Return (X, Y) of the center of cell containing provided text 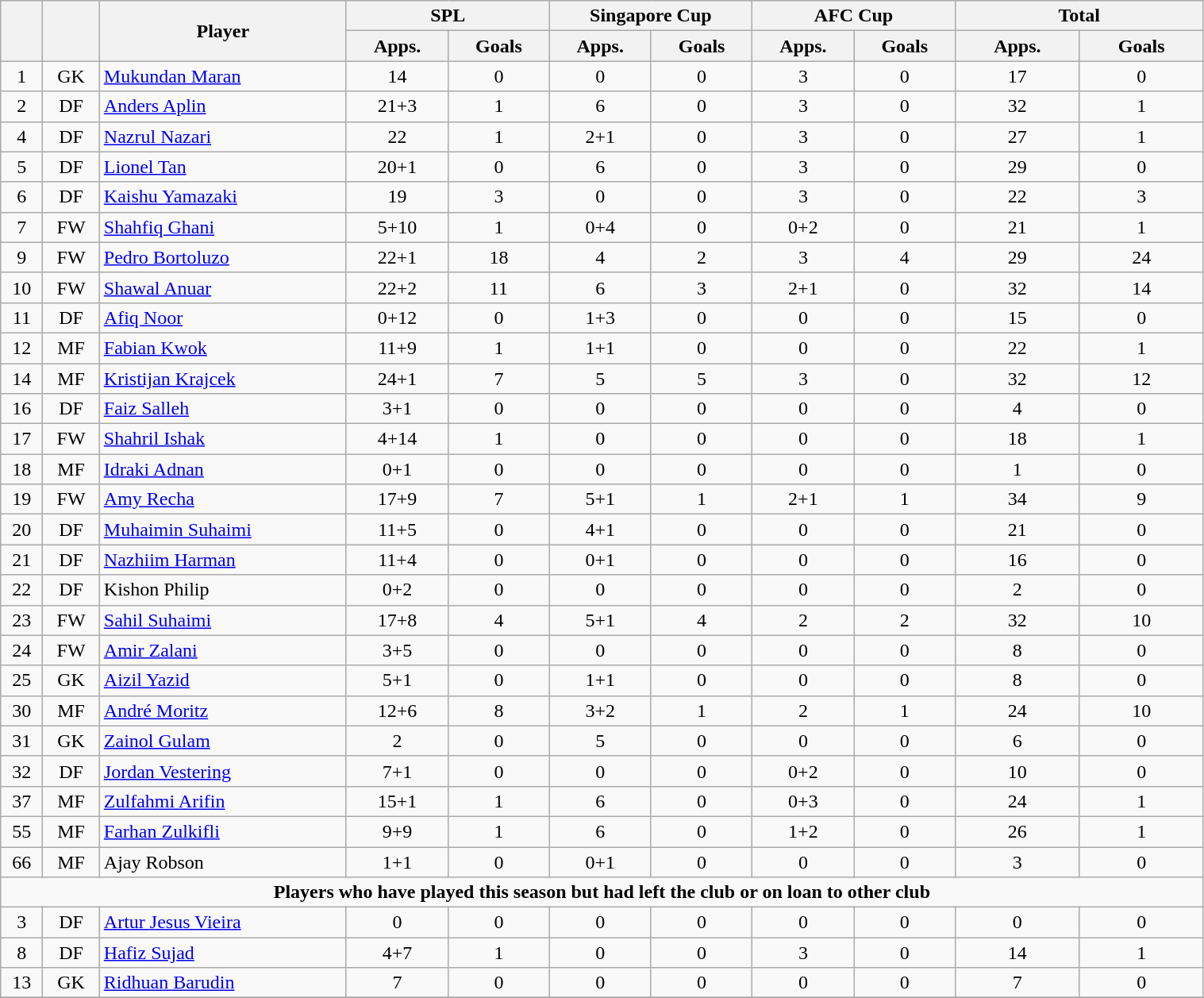
13 (22, 983)
3+5 (397, 650)
Muhaimin Suhaimi (222, 530)
Player (222, 31)
Shahfiq Ghani (222, 227)
0+12 (397, 318)
Farhan Zulkifli (222, 831)
Hafiz Sujad (222, 953)
11+4 (397, 560)
1+2 (803, 831)
Kristijan Krajcek (222, 379)
23 (22, 620)
24+1 (397, 379)
27 (1017, 137)
7+1 (397, 771)
66 (22, 861)
Total (1079, 16)
Ajay Robson (222, 861)
4+1 (600, 530)
Amir Zalani (222, 650)
Kaishu Yamazaki (222, 197)
Lionel Tan (222, 167)
Aizil Yazid (222, 680)
4+14 (397, 439)
Singapore Cup (651, 16)
31 (22, 741)
22+2 (397, 287)
Mukundan Maran (222, 76)
17+8 (397, 620)
Artur Jesus Vieira (222, 923)
17+9 (397, 499)
Players who have played this season but had left the club or on loan to other club (602, 892)
11+9 (397, 348)
9+9 (397, 831)
20 (22, 530)
15 (1017, 318)
0+3 (803, 801)
4+7 (397, 953)
Jordan Vestering (222, 771)
5+10 (397, 227)
Faiz Salleh (222, 409)
Pedro Bortoluzo (222, 257)
25 (22, 680)
3+2 (600, 711)
Shahril Ishak (222, 439)
Amy Recha (222, 499)
Zulfahmi Arifin (222, 801)
12+6 (397, 711)
André Moritz (222, 711)
Nazrul Nazari (222, 137)
Afiq Noor (222, 318)
Sahil Suhaimi (222, 620)
11+5 (397, 530)
Ridhuan Barudin (222, 983)
Anders Aplin (222, 106)
1+3 (600, 318)
30 (22, 711)
Fabian Kwok (222, 348)
Shawal Anuar (222, 287)
55 (22, 831)
22+1 (397, 257)
15+1 (397, 801)
Kishon Philip (222, 590)
Idraki Adnan (222, 469)
21+3 (397, 106)
20+1 (397, 167)
Zainol Gulam (222, 741)
26 (1017, 831)
34 (1017, 499)
SPL (448, 16)
0+4 (600, 227)
3+1 (397, 409)
37 (22, 801)
Nazhiim Harman (222, 560)
AFC Cup (854, 16)
